Output the [x, y] coordinate of the center of the cell containing the given text.  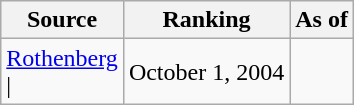
As of [322, 20]
Source [62, 20]
Ranking [206, 20]
October 1, 2004 [206, 72]
Rothenberg| [62, 72]
